From the cell containing the given text, extract its center point as [x, y] coordinate. 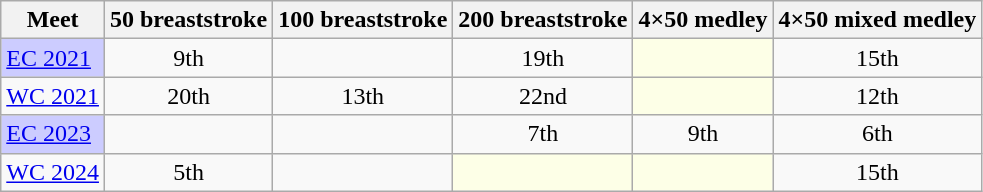
Meet [53, 20]
22nd [543, 96]
50 breaststroke [188, 20]
20th [188, 96]
4×50 mixed medley [878, 20]
EC 2021 [53, 58]
19th [543, 58]
WC 2024 [53, 172]
12th [878, 96]
7th [543, 134]
5th [188, 172]
WC 2021 [53, 96]
EC 2023 [53, 134]
100 breaststroke [363, 20]
13th [363, 96]
200 breaststroke [543, 20]
4×50 medley [703, 20]
6th [878, 134]
